For the text-containing cell, return its midpoint in (X, Y) coordinate format. 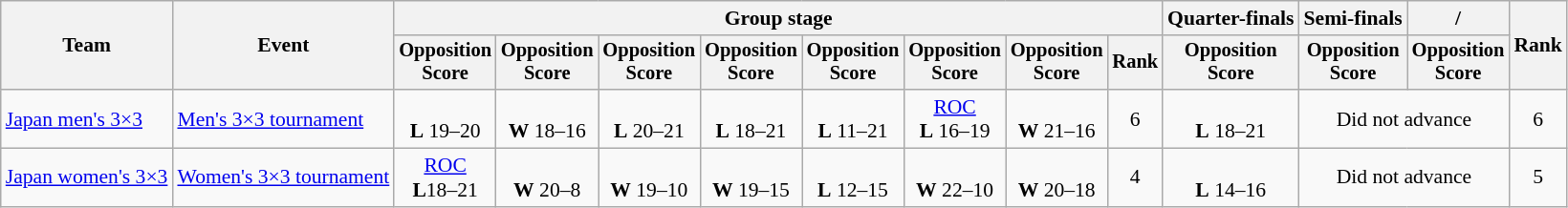
5 (1537, 177)
L 11–21 (853, 118)
L 14–16 (1230, 177)
ROCL 16–19 (954, 118)
W 20–8 (547, 177)
Team (87, 46)
ROCL18–21 (446, 177)
Group stage (778, 18)
L 20–21 (650, 118)
Men's 3×3 tournament (283, 118)
Event (283, 46)
W 21–16 (1057, 118)
W 19–15 (751, 177)
W 22–10 (954, 177)
Women's 3×3 tournament (283, 177)
Quarter-finals (1230, 18)
W 18–16 (547, 118)
L 19–20 (446, 118)
Japan women's 3×3 (87, 177)
4 (1135, 177)
W 19–10 (650, 177)
Semi-finals (1352, 18)
W 20–18 (1057, 177)
Japan men's 3×3 (87, 118)
/ (1459, 18)
L 12–15 (853, 177)
